Identify which cell holds the provided text, then report its [X, Y] central coordinate. 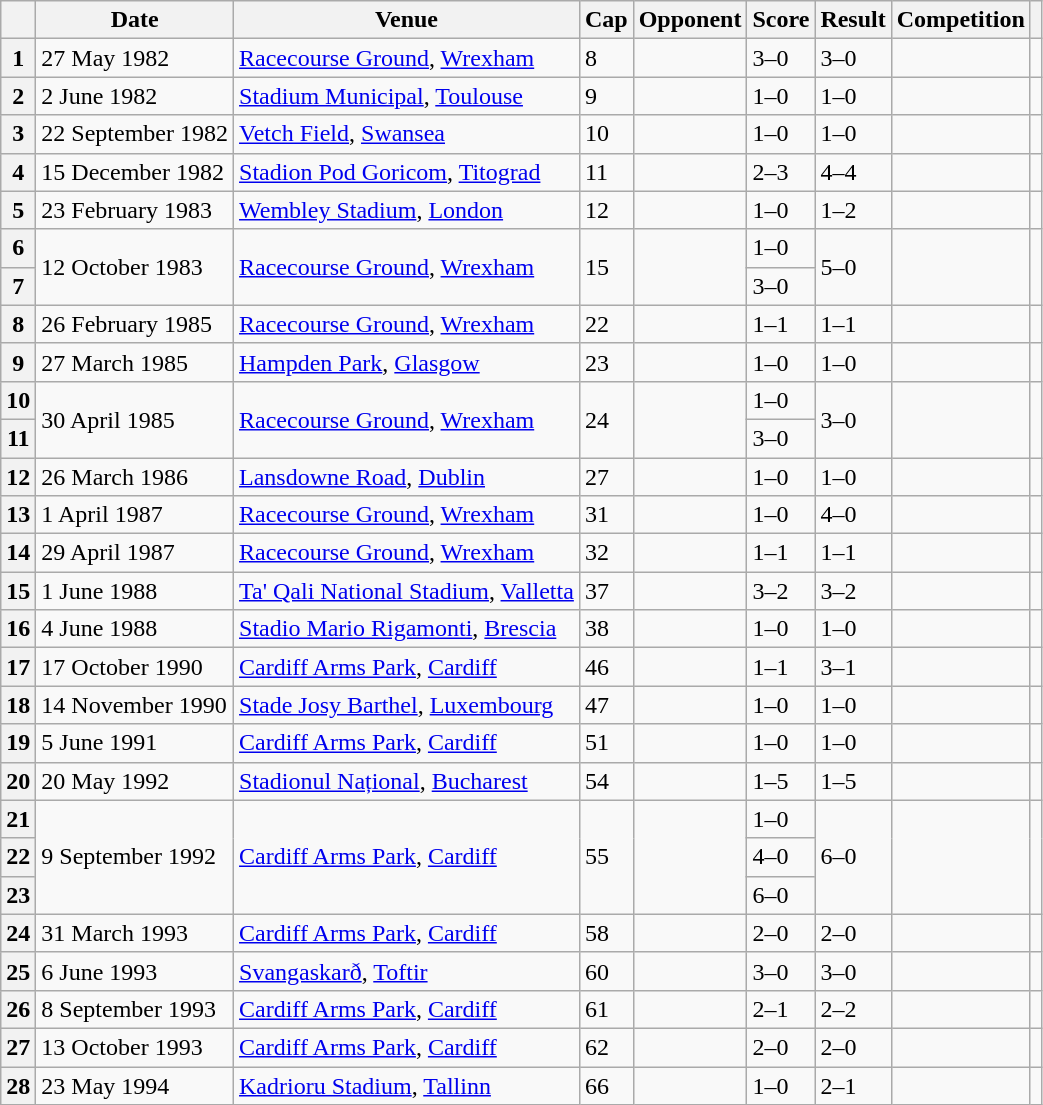
Wembley Stadium, London [407, 210]
60 [606, 971]
32 [606, 553]
12 October 1983 [135, 267]
9 September 1992 [135, 857]
Competition [960, 20]
16 [18, 629]
2 June 1982 [135, 96]
Hampden Park, Glasgow [407, 362]
Venue [407, 20]
Stadionul Național, Bucharest [407, 781]
28 [18, 1085]
5 [18, 210]
27 March 1985 [135, 362]
26 March 1986 [135, 477]
25 [18, 971]
Score [781, 20]
7 [18, 286]
1 April 1987 [135, 515]
31 [606, 515]
20 May 1992 [135, 781]
1 [18, 58]
20 [18, 781]
Vetch Field, Swansea [407, 134]
61 [606, 1009]
17 October 1990 [135, 667]
1–2 [853, 210]
26 February 1985 [135, 324]
8 September 1993 [135, 1009]
6 [18, 248]
2–3 [781, 172]
23 February 1983 [135, 210]
Cap [606, 20]
21 [18, 819]
1 June 1988 [135, 591]
Svangaskarð, Toftir [407, 971]
58 [606, 933]
Stadio Mario Rigamonti, Brescia [407, 629]
46 [606, 667]
5 June 1991 [135, 743]
14 November 1990 [135, 705]
47 [606, 705]
19 [18, 743]
4–4 [853, 172]
54 [606, 781]
38 [606, 629]
17 [18, 667]
Opponent [690, 20]
26 [18, 1009]
51 [606, 743]
55 [606, 857]
37 [606, 591]
66 [606, 1085]
15 December 1982 [135, 172]
Date [135, 20]
5–0 [853, 267]
13 [18, 515]
18 [18, 705]
31 March 1993 [135, 933]
Result [853, 20]
4 [18, 172]
Lansdowne Road, Dublin [407, 477]
62 [606, 1047]
6 June 1993 [135, 971]
2–2 [853, 1009]
3 [18, 134]
27 May 1982 [135, 58]
Ta' Qali National Stadium, Valletta [407, 591]
4 June 1988 [135, 629]
22 September 1982 [135, 134]
14 [18, 553]
Stadion Pod Goricom, Titograd [407, 172]
2 [18, 96]
Kadrioru Stadium, Tallinn [407, 1085]
30 April 1985 [135, 419]
13 October 1993 [135, 1047]
Stade Josy Barthel, Luxembourg [407, 705]
23 May 1994 [135, 1085]
3–1 [853, 667]
Stadium Municipal, Toulouse [407, 96]
29 April 1987 [135, 553]
